Search for the cell housing the specified text and yield its (x, y) center coordinate. 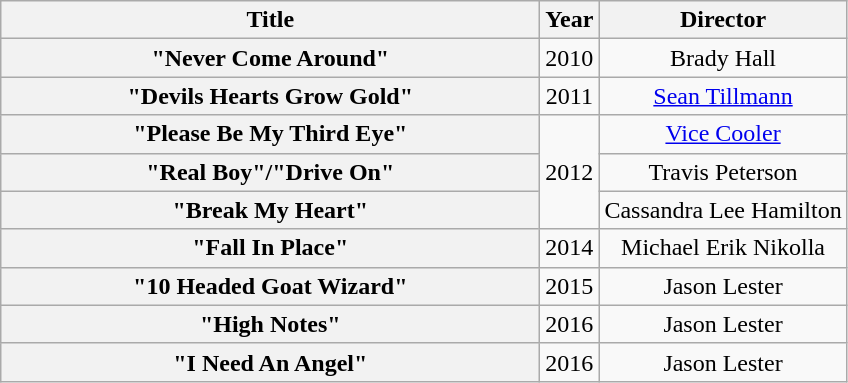
Director (723, 20)
Michael Erik Nikolla (723, 248)
"I Need An Angel" (270, 362)
"Break My Heart" (270, 210)
2012 (570, 172)
Sean Tillmann (723, 96)
Travis Peterson (723, 172)
"Fall In Place" (270, 248)
2014 (570, 248)
"10 Headed Goat Wizard" (270, 286)
Cassandra Lee Hamilton (723, 210)
"Devils Hearts Grow Gold" (270, 96)
"Never Come Around" (270, 58)
Vice Cooler (723, 134)
Title (270, 20)
2010 (570, 58)
2011 (570, 96)
"High Notes" (270, 324)
Year (570, 20)
"Real Boy"/"Drive On" (270, 172)
Brady Hall (723, 58)
2015 (570, 286)
"Please Be My Third Eye" (270, 134)
